Detect which cell encompasses the target text, then output its [x, y] center coordinate. 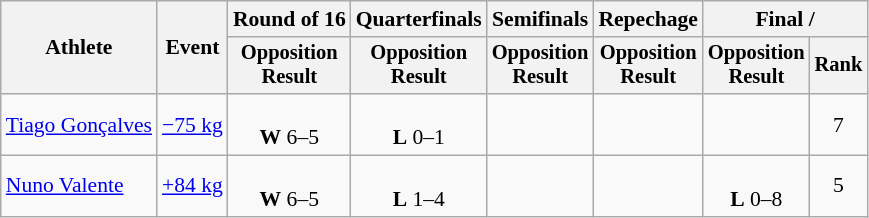
Nuno Valente [79, 186]
L 0–1 [419, 124]
L 1–4 [419, 186]
5 [839, 186]
Round of 16 [290, 19]
Quarterfinals [419, 19]
7 [839, 124]
Event [192, 48]
Tiago Gonçalves [79, 124]
Rank [839, 66]
Semifinals [540, 19]
+84 kg [192, 186]
Athlete [79, 48]
Repechage [648, 19]
L 0–8 [756, 186]
Final / [785, 19]
−75 kg [192, 124]
